For the text-containing cell, return its midpoint in [X, Y] coordinate format. 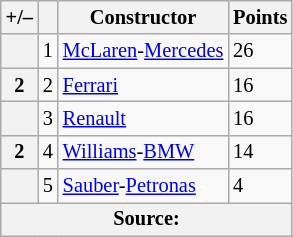
14 [260, 152]
Points [260, 17]
3 [48, 118]
Sauber-Petronas [143, 186]
Williams-BMW [143, 152]
McLaren-Mercedes [143, 51]
Renault [143, 118]
Ferrari [143, 85]
Source: [147, 219]
+/– [20, 17]
26 [260, 51]
Constructor [143, 17]
1 [48, 51]
5 [48, 186]
